Search for the cell housing the specified text and yield its (X, Y) center coordinate. 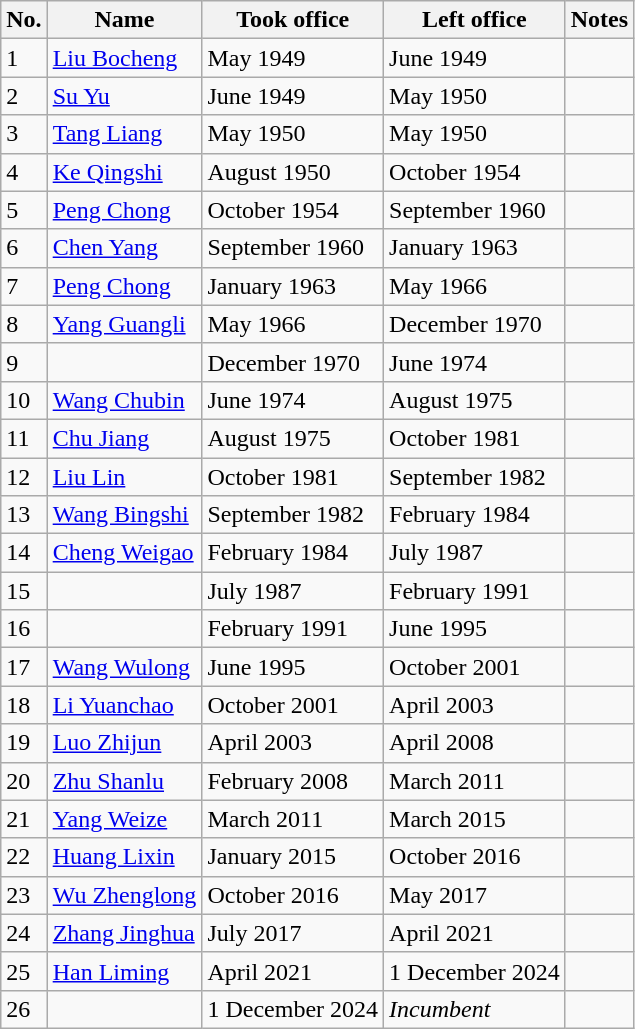
Yang Guangli (124, 324)
25 (24, 971)
10 (24, 400)
Took office (293, 20)
Wang Chubin (124, 400)
Huang Lixin (124, 857)
April 2008 (475, 743)
Zhu Shanlu (124, 781)
Liu Lin (124, 477)
15 (24, 591)
11 (24, 438)
Han Liming (124, 971)
5 (24, 210)
Zhang Jinghua (124, 933)
Wu Zhenglong (124, 895)
Chu Jiang (124, 438)
3 (24, 134)
January 2015 (293, 857)
23 (24, 895)
July 2017 (293, 933)
May 1949 (293, 58)
Su Yu (124, 96)
16 (24, 629)
7 (24, 286)
22 (24, 857)
9 (24, 362)
March 2015 (475, 819)
4 (24, 172)
Left office (475, 20)
Incumbent (475, 1009)
Ke Qingshi (124, 172)
Cheng Weigao (124, 553)
Chen Yang (124, 248)
24 (24, 933)
February 2008 (293, 781)
Luo Zhijun (124, 743)
8 (24, 324)
Name (124, 20)
6 (24, 248)
Tang Liang (124, 134)
May 2017 (475, 895)
21 (24, 819)
Wang Wulong (124, 667)
Liu Bocheng (124, 58)
No. (24, 20)
17 (24, 667)
Wang Bingshi (124, 515)
Yang Weize (124, 819)
2 (24, 96)
1 (24, 58)
12 (24, 477)
20 (24, 781)
26 (24, 1009)
Li Yuanchao (124, 705)
Notes (599, 20)
14 (24, 553)
18 (24, 705)
13 (24, 515)
August 1950 (293, 172)
19 (24, 743)
